Find where the given text appears and provide that cell's center as (X, Y) coordinate. 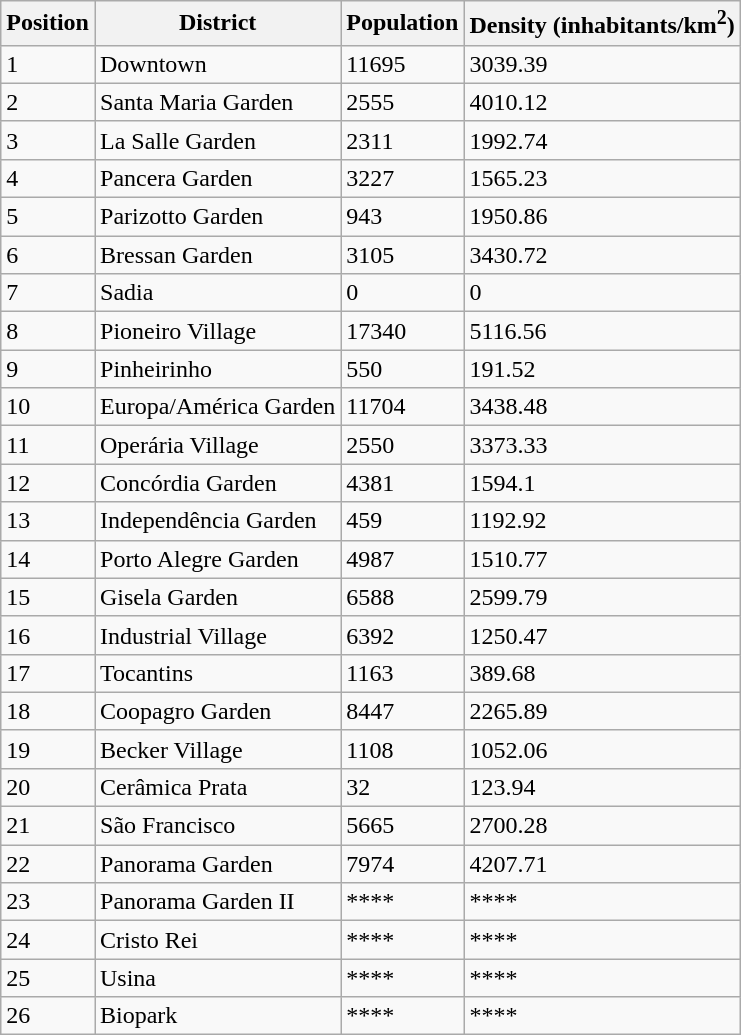
Panorama Garden II (217, 902)
2700.28 (602, 826)
1163 (402, 673)
Bressan Garden (217, 255)
2555 (402, 102)
Parizotto Garden (217, 217)
17 (48, 673)
3438.48 (602, 407)
12 (48, 483)
3105 (402, 255)
4010.12 (602, 102)
1510.77 (602, 559)
17340 (402, 331)
550 (402, 369)
3430.72 (602, 255)
1250.47 (602, 635)
23 (48, 902)
2265.89 (602, 711)
5 (48, 217)
1192.92 (602, 521)
Density (inhabitants/km2) (602, 24)
18 (48, 711)
21 (48, 826)
Panorama Garden (217, 864)
Pancera Garden (217, 178)
1565.23 (602, 178)
Biopark (217, 1016)
1950.86 (602, 217)
14 (48, 559)
10 (48, 407)
16 (48, 635)
6392 (402, 635)
Gisela Garden (217, 597)
2599.79 (602, 597)
Europa/América Garden (217, 407)
1108 (402, 749)
Concórdia Garden (217, 483)
Cristo Rei (217, 940)
Tocantins (217, 673)
Population (402, 24)
Pinheirinho (217, 369)
5665 (402, 826)
Becker Village (217, 749)
6 (48, 255)
3373.33 (602, 445)
Pioneiro Village (217, 331)
25 (48, 978)
4 (48, 178)
9 (48, 369)
943 (402, 217)
5116.56 (602, 331)
11704 (402, 407)
Cerâmica Prata (217, 787)
1594.1 (602, 483)
459 (402, 521)
3 (48, 140)
1 (48, 64)
389.68 (602, 673)
13 (48, 521)
Porto Alegre Garden (217, 559)
São Francisco (217, 826)
123.94 (602, 787)
1992.74 (602, 140)
11695 (402, 64)
4381 (402, 483)
Usina (217, 978)
2311 (402, 140)
15 (48, 597)
24 (48, 940)
2 (48, 102)
6588 (402, 597)
20 (48, 787)
La Salle Garden (217, 140)
4207.71 (602, 864)
8 (48, 331)
Santa Maria Garden (217, 102)
District (217, 24)
3039.39 (602, 64)
Downtown (217, 64)
32 (402, 787)
3227 (402, 178)
Independência Garden (217, 521)
191.52 (602, 369)
Industrial Village (217, 635)
19 (48, 749)
Sadia (217, 293)
7974 (402, 864)
8447 (402, 711)
4987 (402, 559)
Position (48, 24)
Coopagro Garden (217, 711)
1052.06 (602, 749)
11 (48, 445)
Operária Village (217, 445)
7 (48, 293)
2550 (402, 445)
22 (48, 864)
26 (48, 1016)
